Scan for the cell matching the given text and deliver its [X, Y] coordinate at center. 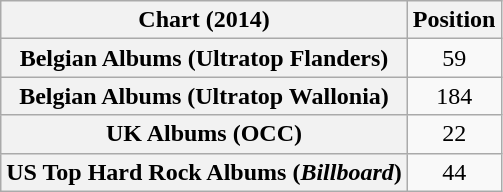
44 [454, 172]
184 [454, 96]
Belgian Albums (Ultratop Wallonia) [204, 96]
Belgian Albums (Ultratop Flanders) [204, 58]
US Top Hard Rock Albums (Billboard) [204, 172]
UK Albums (OCC) [204, 134]
59 [454, 58]
Chart (2014) [204, 20]
Position [454, 20]
22 [454, 134]
